From the cell containing the given text, extract its center point as [X, Y] coordinate. 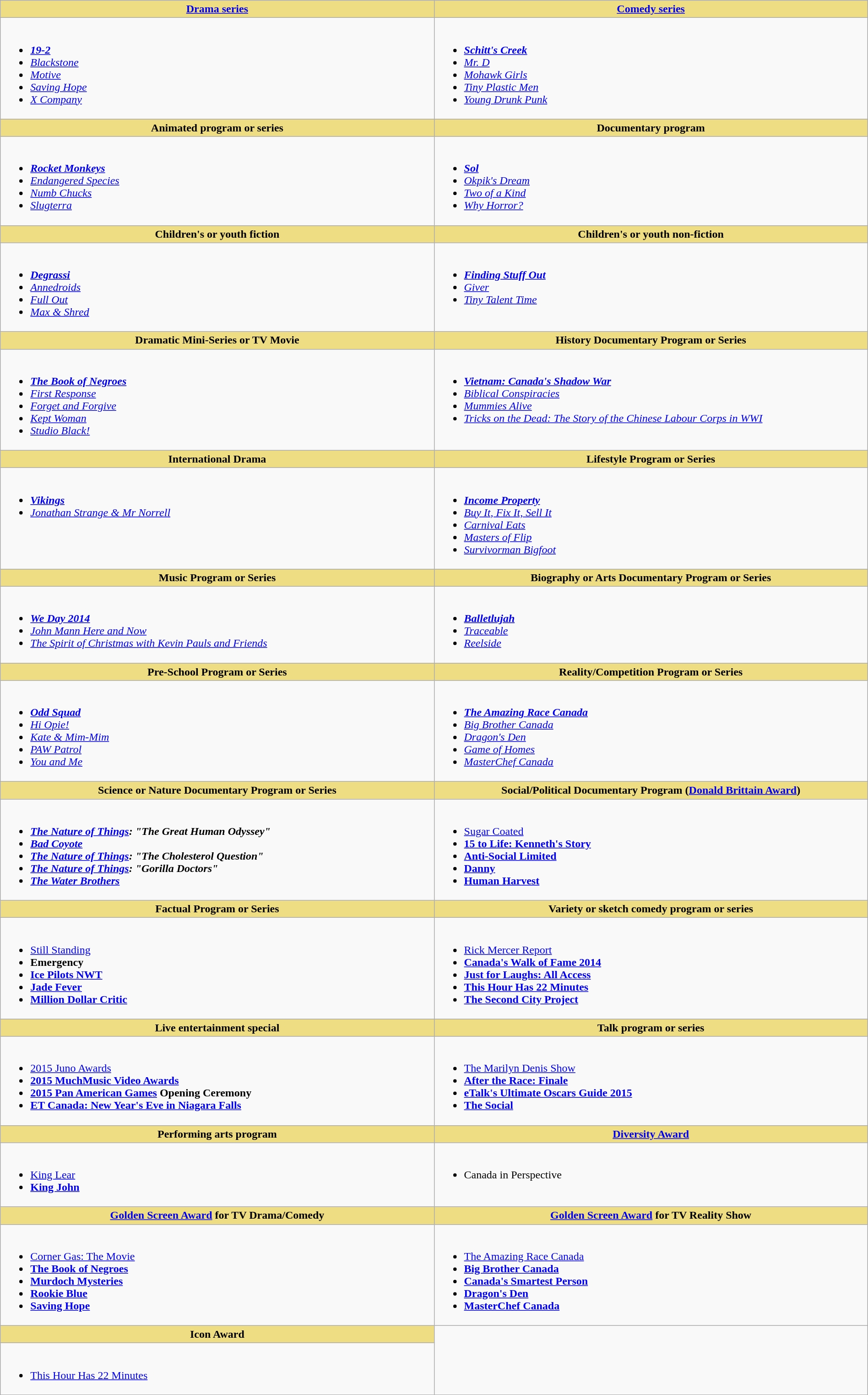
VikingsJonathan Strange & Mr Norrell [217, 518]
Icon Award [217, 1334]
Vietnam: Canada's Shadow WarBiblical ConspiraciesMummies AliveTricks on the Dead: The Story of the Chinese Labour Corps in WWI [651, 399]
Performing arts program [217, 1134]
Factual Program or Series [217, 909]
Social/Political Documentary Program (Donald Brittain Award) [651, 790]
Animated program or series [217, 128]
The Amazing Race CanadaBig Brother CanadaCanada's Smartest PersonDragon's DenMasterChef Canada [651, 1275]
Dramatic Mini-Series or TV Movie [217, 340]
Rocket MonkeysEndangered SpeciesNumb ChucksSlugterra [217, 181]
King LearKing John [217, 1175]
History Documentary Program or Series [651, 340]
Odd SquadHi Opie!Kate & Mim-MimPAW PatrolYou and Me [217, 731]
Lifestyle Program or Series [651, 459]
The Amazing Race CanadaBig Brother CanadaDragon's DenGame of HomesMasterChef Canada [651, 731]
Live entertainment special [217, 1028]
This Hour Has 22 Minutes [217, 1368]
Sugar Coated15 to Life: Kenneth's StoryAnti-Social LimitedDannyHuman Harvest [651, 850]
Still StandingEmergency Ice Pilots NWTJade FeverMillion Dollar Critic [217, 968]
Golden Screen Award for TV Reality Show [651, 1215]
Talk program or series [651, 1028]
Children's or youth non-fiction [651, 234]
Corner Gas: The MovieThe Book of NegroesMurdoch MysteriesRookie BlueSaving Hope [217, 1275]
Reality/Competition Program or Series [651, 672]
Music Program or Series [217, 578]
Golden Screen Award for TV Drama/Comedy [217, 1215]
International Drama [217, 459]
Canada in Perspective [651, 1175]
Biography or Arts Documentary Program or Series [651, 578]
The Book of NegroesFirst ResponseForget and ForgiveKept WomanStudio Black! [217, 399]
Drama series [217, 9]
Finding Stuff OutGiverTiny Talent Time [651, 287]
Comedy series [651, 9]
Schitt's CreekMr. DMohawk GirlsTiny Plastic MenYoung Drunk Punk [651, 69]
DegrassiAnnedroidsFull OutMax & Shred [217, 287]
BalletlujahTraceableReelside [651, 625]
We Day 2014John Mann Here and NowThe Spirit of Christmas with Kevin Pauls and Friends [217, 625]
Documentary program [651, 128]
Pre-School Program or Series [217, 672]
Science or Nature Documentary Program or Series [217, 790]
Income PropertyBuy It, Fix It, Sell ItCarnival EatsMasters of FlipSurvivorman Bigfoot [651, 518]
2015 Juno Awards2015 MuchMusic Video Awards2015 Pan American Games Opening CeremonyET Canada: New Year's Eve in Niagara Falls [217, 1081]
19-2BlackstoneMotiveSaving HopeX Company [217, 69]
The Marilyn Denis ShowAfter the Race: FinaleeTalk's Ultimate Oscars Guide 2015The Social [651, 1081]
SolOkpik's DreamTwo of a KindWhy Horror? [651, 181]
Rick Mercer ReportCanada's Walk of Fame 2014Just for Laughs: All AccessThis Hour Has 22 MinutesThe Second City Project [651, 968]
Variety or sketch comedy program or series [651, 909]
Children's or youth fiction [217, 234]
Diversity Award [651, 1134]
